Pinpoint the cell where the given text exists, returning its [X, Y] midpoint coordinate. 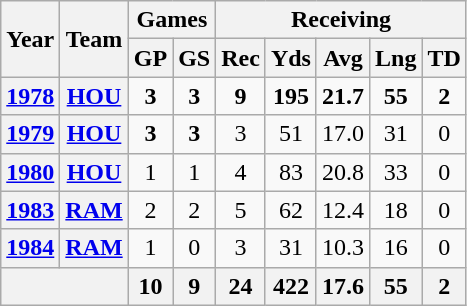
51 [290, 134]
83 [290, 172]
1983 [30, 210]
Yds [290, 58]
16 [396, 248]
Receiving [342, 20]
12.4 [342, 210]
GP [150, 58]
17.0 [342, 134]
1984 [30, 248]
20.8 [342, 172]
21.7 [342, 96]
1980 [30, 172]
Avg [342, 58]
422 [290, 286]
5 [241, 210]
10 [150, 286]
Rec [241, 58]
Games [172, 20]
Team [94, 39]
62 [290, 210]
18 [396, 210]
TD [444, 58]
GS [194, 58]
Lng [396, 58]
1979 [30, 134]
195 [290, 96]
1978 [30, 96]
4 [241, 172]
Year [30, 39]
17.6 [342, 286]
33 [396, 172]
10.3 [342, 248]
24 [241, 286]
